Extract the (X, Y) coordinate from the center of the cell holding the provided text.  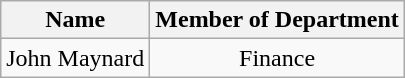
Member of Department (278, 20)
John Maynard (76, 58)
Finance (278, 58)
Name (76, 20)
